Capture the cell that displays the provided text and extract its (X, Y) central coordinate. 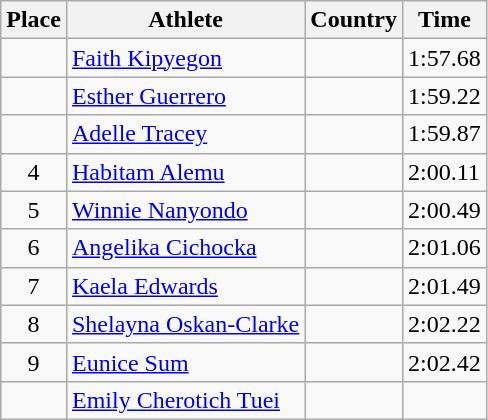
Athlete (185, 20)
2:02.42 (445, 362)
Emily Cherotich Tuei (185, 400)
Country (354, 20)
Winnie Nanyondo (185, 210)
5 (34, 210)
2:00.11 (445, 172)
Eunice Sum (185, 362)
Faith Kipyegon (185, 58)
1:57.68 (445, 58)
Angelika Cichocka (185, 248)
2:01.06 (445, 248)
2:00.49 (445, 210)
Esther Guerrero (185, 96)
2:02.22 (445, 324)
4 (34, 172)
Habitam Alemu (185, 172)
7 (34, 286)
Time (445, 20)
6 (34, 248)
9 (34, 362)
2:01.49 (445, 286)
Adelle Tracey (185, 134)
Place (34, 20)
Kaela Edwards (185, 286)
1:59.87 (445, 134)
8 (34, 324)
1:59.22 (445, 96)
Shelayna Oskan-Clarke (185, 324)
